Capture the cell that displays the provided text and extract its [X, Y] central coordinate. 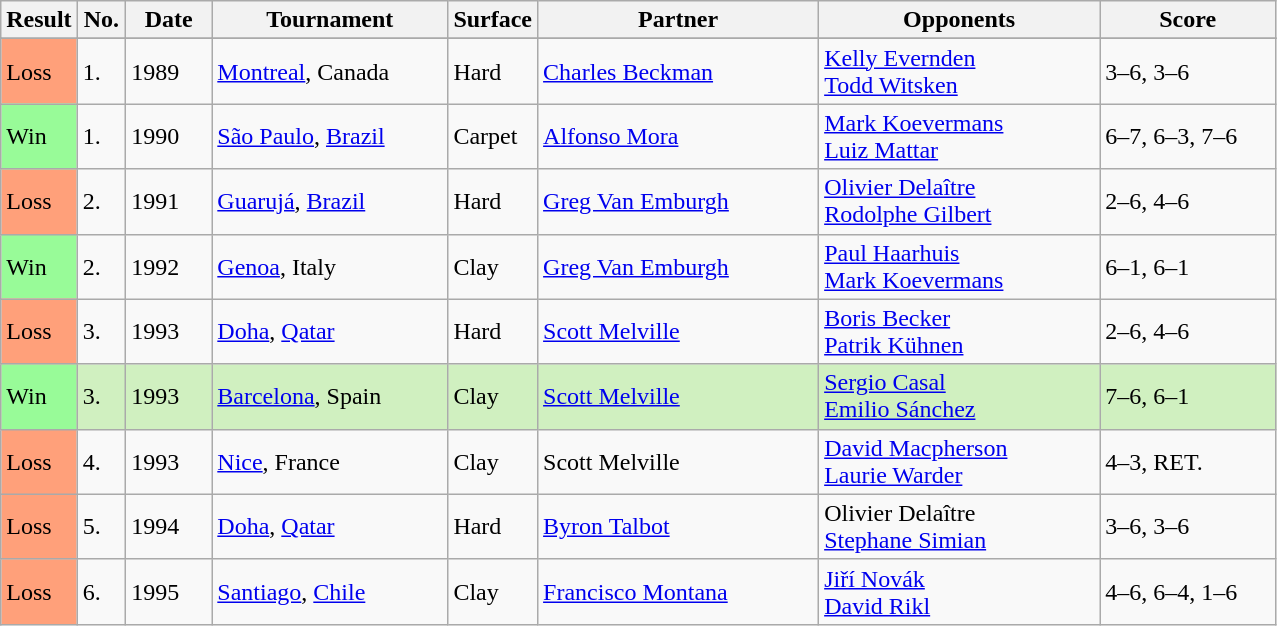
Guarujá, Brazil [330, 202]
Date [169, 20]
Opponents [960, 20]
6–7, 6–3, 7–6 [1188, 136]
Tournament [330, 20]
Nice, France [330, 462]
São Paulo, Brazil [330, 136]
David Macpherson Laurie Warder [960, 462]
Santiago, Chile [330, 592]
6. [102, 592]
Boris Becker Patrik Kühnen [960, 332]
Carpet [493, 136]
Montreal, Canada [330, 72]
1992 [169, 266]
Alfonso Mora [678, 136]
Charles Beckman [678, 72]
Olivier Delaître Rodolphe Gilbert [960, 202]
5. [102, 526]
4–6, 6–4, 1–6 [1188, 592]
6–1, 6–1 [1188, 266]
7–6, 6–1 [1188, 396]
1991 [169, 202]
4. [102, 462]
Result [39, 20]
1994 [169, 526]
Genoa, Italy [330, 266]
Surface [493, 20]
1995 [169, 592]
Score [1188, 20]
Sergio Casal Emilio Sánchez [960, 396]
Kelly Evernden Todd Witsken [960, 72]
Mark Koevermans Luiz Mattar [960, 136]
Paul Haarhuis Mark Koevermans [960, 266]
1989 [169, 72]
No. [102, 20]
Partner [678, 20]
Jiří Novák David Rikl [960, 592]
Olivier Delaître Stephane Simian [960, 526]
1990 [169, 136]
Byron Talbot [678, 526]
Francisco Montana [678, 592]
4–3, RET. [1188, 462]
Barcelona, Spain [330, 396]
